Search for the cell housing the specified text and yield its [X, Y] center coordinate. 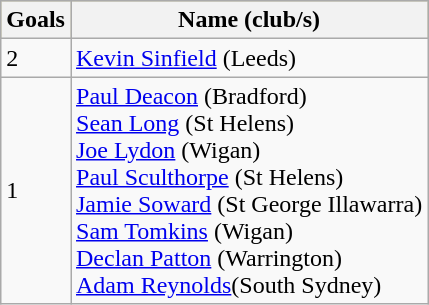
1 [36, 190]
2 [36, 58]
Kevin Sinfield (Leeds) [248, 58]
Name (club/s) [248, 20]
Goals [36, 20]
